Detect which cell encompasses the target text, then output its (X, Y) center coordinate. 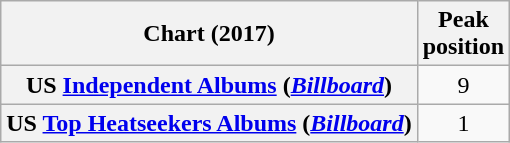
US Independent Albums (Billboard) (209, 85)
1 (463, 123)
US Top Heatseekers Albums (Billboard) (209, 123)
Chart (2017) (209, 34)
Peakposition (463, 34)
9 (463, 85)
